Output the [x, y] coordinate of the center of the cell containing the given text.  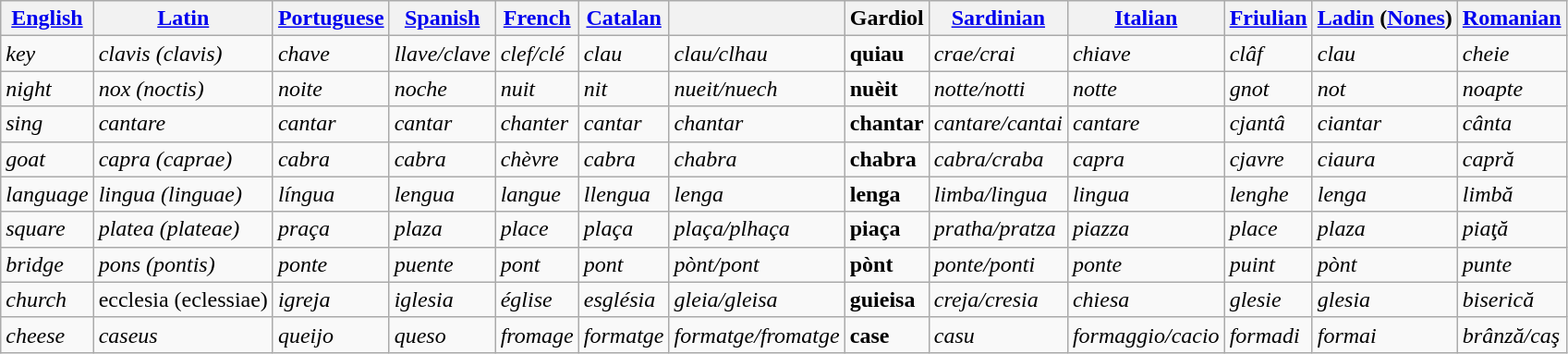
chiave [1146, 54]
queijo [331, 335]
Sardinian [998, 18]
cantare/cantai [998, 124]
not [1384, 89]
limba/lingua [998, 194]
glesie [1268, 299]
guieisa [887, 299]
puint [1268, 264]
llengua [624, 194]
cabra/craba [998, 159]
sing [47, 124]
brânză/caş [1512, 335]
lengua [442, 194]
Latin [183, 18]
noche [442, 89]
pratha/pratza [998, 229]
Ladin (Nones) [1384, 18]
cheie [1512, 54]
ciaura [1384, 159]
language [47, 194]
clau/clhau [757, 54]
lingua [1146, 194]
pònt/pont [757, 264]
glesia [1384, 299]
piaça [887, 229]
night [47, 89]
formadi [1268, 335]
clavis (clavis) [183, 54]
quiau [887, 54]
gleia/gleisa [757, 299]
plaça/plhaça [757, 229]
nuit [537, 89]
nuèit [887, 89]
capra [1146, 159]
Italian [1146, 18]
chanter [537, 124]
formatge [624, 335]
bridge [47, 264]
clâf [1268, 54]
case [887, 335]
English [47, 18]
caseus [183, 335]
biserică [1512, 299]
cheese [47, 335]
goat [47, 159]
Catalan [624, 18]
punte [1512, 264]
church [47, 299]
língua [331, 194]
pons (pontis) [183, 264]
French [537, 18]
chèvre [537, 159]
noite [331, 89]
queso [442, 335]
clef/clé [537, 54]
plaça [624, 229]
Gardiol [887, 18]
piaţă [1512, 229]
Friulian [1268, 18]
ponte/ponti [998, 264]
iglesia [442, 299]
notte [1146, 89]
Spanish [442, 18]
notte/notti [998, 89]
nox (noctis) [183, 89]
praça [331, 229]
lenghe [1268, 194]
chiesa [1146, 299]
limbă [1512, 194]
chave [331, 54]
key [47, 54]
formatge/fromatge [757, 335]
église [537, 299]
formai [1384, 335]
square [47, 229]
nit [624, 89]
llave/clave [442, 54]
ciantar [1384, 124]
noapte [1512, 89]
igreja [331, 299]
piazza [1146, 229]
cjavre [1268, 159]
Romanian [1512, 18]
església [624, 299]
gnot [1268, 89]
nueit/nuech [757, 89]
crae/crai [998, 54]
Portuguese [331, 18]
lingua (linguae) [183, 194]
capră [1512, 159]
creja/cresia [998, 299]
ecclesia (eclessiae) [183, 299]
casu [998, 335]
cjantâ [1268, 124]
platea (plateae) [183, 229]
capra (caprae) [183, 159]
puente [442, 264]
cânta [1512, 124]
fromage [537, 335]
langue [537, 194]
formaggio/cacio [1146, 335]
